Pinpoint the cell where the given text exists, returning its (X, Y) midpoint coordinate. 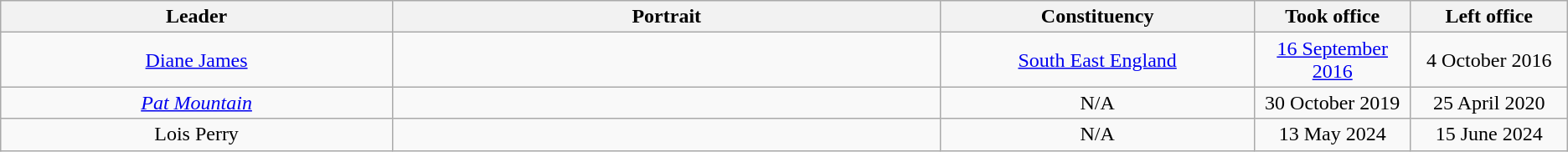
Left office (1489, 17)
13 May 2024 (1332, 134)
25 April 2020 (1489, 103)
Took office (1332, 17)
4 October 2016 (1489, 60)
Pat Mountain (197, 103)
South East England (1097, 60)
Diane James (197, 60)
Leader (197, 17)
30 October 2019 (1332, 103)
Portrait (667, 17)
Lois Perry (197, 134)
15 June 2024 (1489, 134)
Constituency (1097, 17)
16 September 2016 (1332, 60)
